Determine the [x, y] coordinate at the center of the cell enclosing the given text.  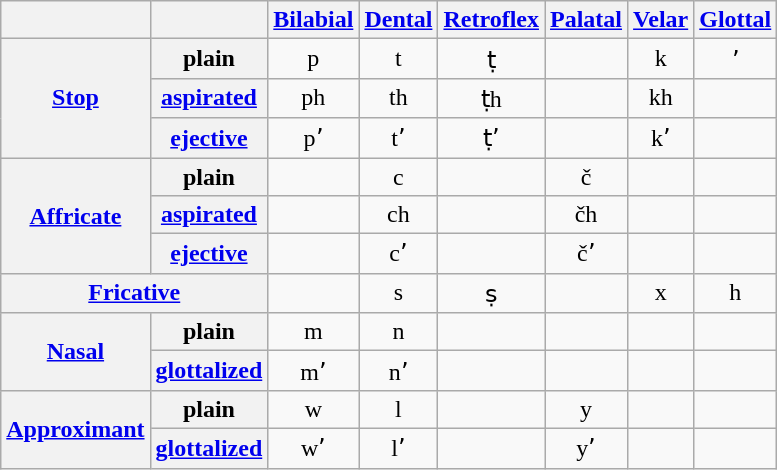
pʼ [314, 138]
th [398, 98]
Approximant [76, 429]
yʼ [586, 448]
mʼ [314, 371]
h [736, 293]
ṭh [492, 98]
c [398, 177]
kh [661, 98]
ph [314, 98]
l [398, 409]
Dental [398, 20]
y [586, 409]
w [314, 409]
nʼ [398, 371]
m [314, 332]
kʼ [661, 138]
ʼ [736, 59]
Palatal [586, 20]
wʼ [314, 448]
t [398, 59]
č [586, 177]
ch [398, 215]
ṣ [492, 293]
p [314, 59]
Nasal [76, 352]
k [661, 59]
Stop [76, 98]
x [661, 293]
n [398, 332]
ṭʼ [492, 138]
čh [586, 215]
Velar [661, 20]
čʼ [586, 254]
Bilabial [314, 20]
ṭ [492, 59]
Fricative [134, 293]
Affricate [76, 216]
Glottal [736, 20]
s [398, 293]
Retroflex [492, 20]
lʼ [398, 448]
cʼ [398, 254]
tʼ [398, 138]
